Extract the [X, Y] coordinate from the center of the cell holding the provided text.  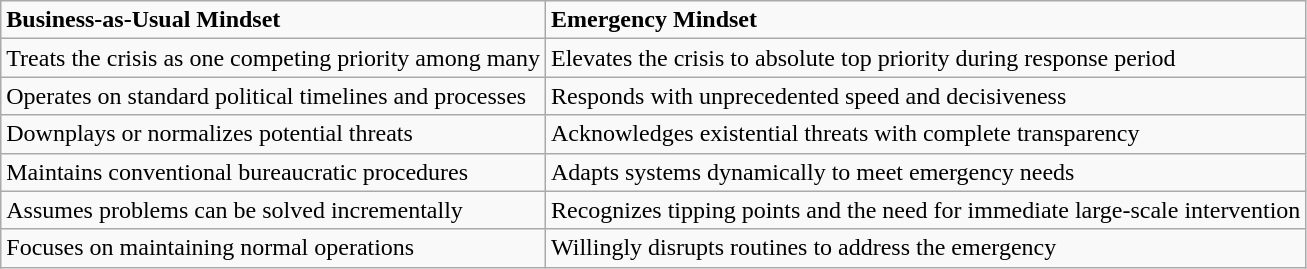
Business-as-Usual Mindset [274, 20]
Downplays or normalizes potential threats [274, 134]
Focuses on maintaining normal operations [274, 248]
Operates on standard political timelines and processes [274, 96]
Recognizes tipping points and the need for immediate large-scale intervention [926, 210]
Treats the crisis as one competing priority among many [274, 58]
Responds with unprecedented speed and decisiveness [926, 96]
Emergency Mindset [926, 20]
Elevates the crisis to absolute top priority during response period [926, 58]
Maintains conventional bureaucratic procedures [274, 172]
Acknowledges existential threats with complete transparency [926, 134]
Adapts systems dynamically to meet emergency needs [926, 172]
Willingly disrupts routines to address the emergency [926, 248]
Assumes problems can be solved incrementally [274, 210]
